Capture the cell that displays the provided text and extract its (X, Y) central coordinate. 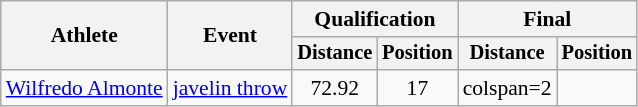
Wilfredo Almonte (84, 88)
72.92 (334, 88)
Athlete (84, 36)
colspan=2 (508, 88)
Final (548, 19)
Qualification (374, 19)
javelin throw (230, 88)
17 (417, 88)
Event (230, 36)
